Capture the cell that displays the provided text and extract its [x, y] central coordinate. 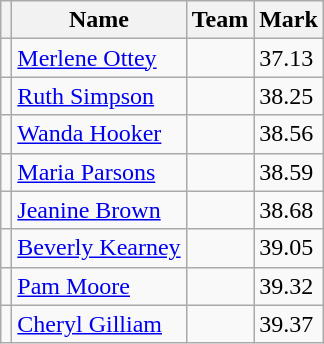
Pam Moore [99, 286]
Team [220, 20]
Wanda Hooker [99, 134]
39.32 [289, 286]
Cheryl Gilliam [99, 324]
38.56 [289, 134]
Beverly Kearney [99, 248]
38.25 [289, 96]
38.59 [289, 172]
Mark [289, 20]
Name [99, 20]
Maria Parsons [99, 172]
39.05 [289, 248]
Ruth Simpson [99, 96]
39.37 [289, 324]
38.68 [289, 210]
37.13 [289, 58]
Merlene Ottey [99, 58]
Jeanine Brown [99, 210]
